Extract the (x, y) coordinate from the center of the cell holding the provided text.  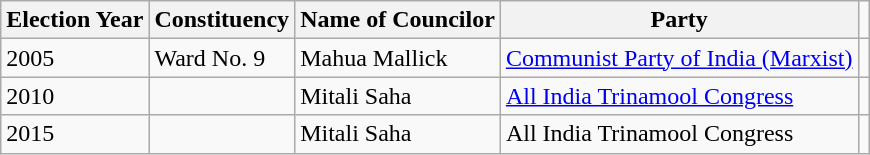
Party (679, 20)
2010 (75, 96)
Communist Party of India (Marxist) (679, 58)
2005 (75, 58)
Name of Councilor (398, 20)
Constituency (222, 20)
Mahua Mallick (398, 58)
2015 (75, 134)
Ward No. 9 (222, 58)
Election Year (75, 20)
